Scan for the cell matching the given text and deliver its [X, Y] coordinate at center. 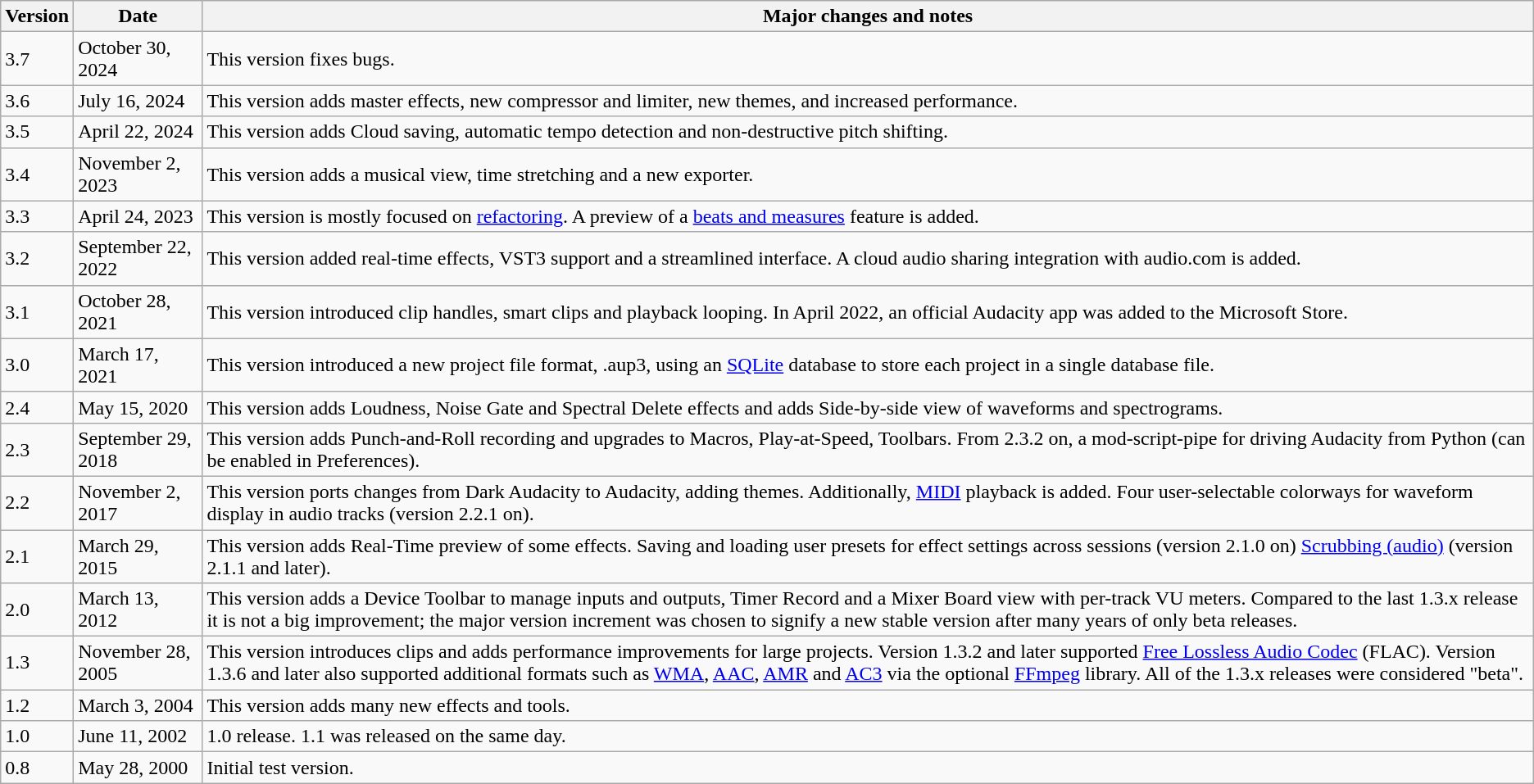
2.4 [38, 407]
3.5 [38, 132]
June 11, 2002 [138, 736]
This version adds Loudness, Noise Gate and Spectral Delete effects and adds Side-by-side view of waveforms and spectrograms. [868, 407]
Version [38, 16]
This version introduced clip handles, smart clips and playback looping. In April 2022, an official Audacity app was added to the Microsoft Store. [868, 311]
2.1 [38, 555]
September 29, 2018 [138, 449]
This version adds master effects, new compressor and limiter, new themes, and increased performance. [868, 101]
May 15, 2020 [138, 407]
Date [138, 16]
This version fixes bugs. [868, 59]
1.2 [38, 705]
2.3 [38, 449]
March 29, 2015 [138, 555]
This version is mostly focused on refactoring. A preview of a beats and measures feature is added. [868, 216]
July 16, 2024 [138, 101]
Initial test version. [868, 768]
1.0 [38, 736]
November 2, 2017 [138, 503]
This version adds a musical view, time stretching and a new exporter. [868, 174]
3.6 [38, 101]
3.1 [38, 311]
September 22, 2022 [138, 259]
November 2, 2023 [138, 174]
This version adds Cloud saving, automatic tempo detection and non-destructive pitch shifting. [868, 132]
1.3 [38, 664]
This version adds many new effects and tools. [868, 705]
October 30, 2024 [138, 59]
3.7 [38, 59]
0.8 [38, 768]
March 17, 2021 [138, 365]
Major changes and notes [868, 16]
April 22, 2024 [138, 132]
3.0 [38, 365]
1.0 release. 1.1 was released on the same day. [868, 736]
2.2 [38, 503]
2.0 [38, 610]
3.2 [38, 259]
This version added real-time effects, VST3 support and a streamlined interface. A cloud audio sharing integration with audio.com is added. [868, 259]
May 28, 2000 [138, 768]
March 3, 2004 [138, 705]
This version introduced a new project file format, .aup3, using an SQLite database to store each project in a single database file. [868, 365]
November 28, 2005 [138, 664]
October 28, 2021 [138, 311]
3.4 [38, 174]
April 24, 2023 [138, 216]
3.3 [38, 216]
March 13, 2012 [138, 610]
